Find where the given text appears and provide that cell's center as (X, Y) coordinate. 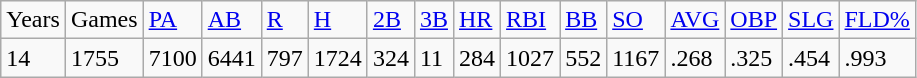
BB (584, 20)
PA (172, 20)
3B (434, 20)
Years (34, 20)
RBI (530, 20)
HR (476, 20)
2B (390, 20)
1027 (530, 58)
552 (584, 58)
.325 (754, 58)
324 (390, 58)
797 (284, 58)
1755 (104, 58)
284 (476, 58)
Games (104, 20)
AVG (695, 20)
1724 (338, 58)
OBP (754, 20)
1167 (636, 58)
7100 (172, 58)
SLG (811, 20)
FLD% (877, 20)
R (284, 20)
14 (34, 58)
SO (636, 20)
H (338, 20)
.454 (811, 58)
.268 (695, 58)
.993 (877, 58)
AB (232, 20)
11 (434, 58)
6441 (232, 58)
